Extract the (X, Y) coordinate from the center of the cell holding the provided text.  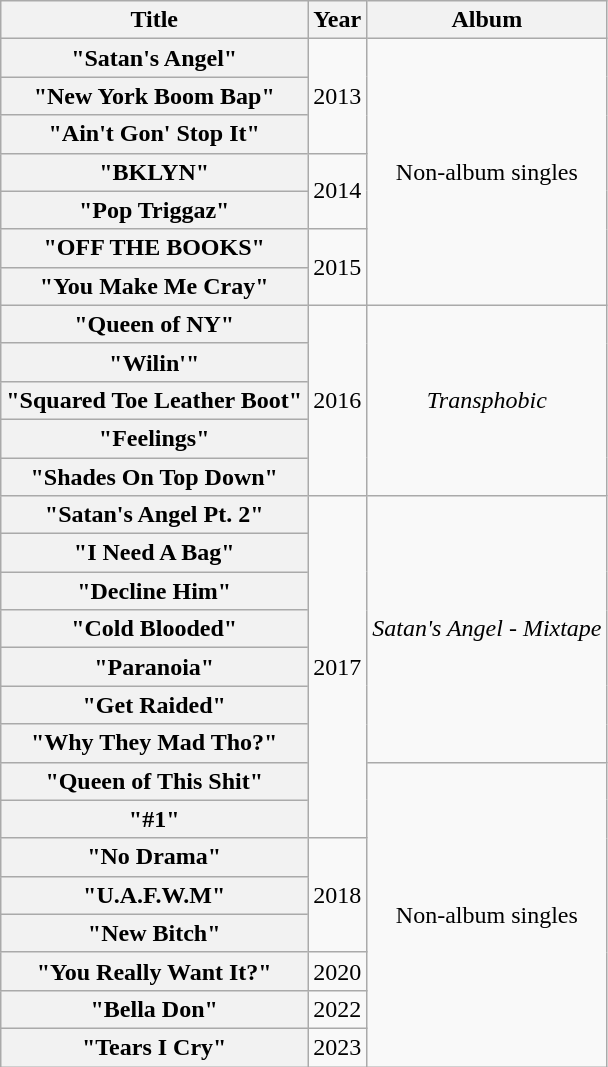
2020 (338, 971)
2018 (338, 895)
Album (487, 20)
"Satan's Angel Pt. 2" (154, 515)
"BKLYN" (154, 172)
"Queen of This Shit" (154, 781)
2014 (338, 191)
"New Bitch" (154, 933)
"U.A.F.W.M" (154, 895)
2022 (338, 1009)
"Decline Him" (154, 591)
"Satan's Angel" (154, 58)
"#1" (154, 819)
Transphobic (487, 400)
2016 (338, 400)
"Shades On Top Down" (154, 477)
"Cold Blooded" (154, 629)
"Feelings" (154, 438)
"Bella Don" (154, 1009)
"Why They Mad Tho?" (154, 743)
"You Make Me Cray" (154, 286)
"New York Boom Bap" (154, 96)
2013 (338, 96)
2015 (338, 267)
"Tears I Cry" (154, 1047)
2023 (338, 1047)
Title (154, 20)
"Squared Toe Leather Boot" (154, 400)
"Wilin'" (154, 362)
2017 (338, 668)
"Paranoia" (154, 667)
Satan's Angel - Mixtape (487, 629)
"Ain't Gon' Stop It" (154, 134)
"I Need A Bag" (154, 553)
"Get Raided" (154, 705)
Year (338, 20)
"OFF THE BOOKS" (154, 248)
"Pop Triggaz" (154, 210)
"No Drama" (154, 857)
"Queen of NY" (154, 324)
"You Really Want It?" (154, 971)
